Capture the cell that displays the provided text and extract its (x, y) central coordinate. 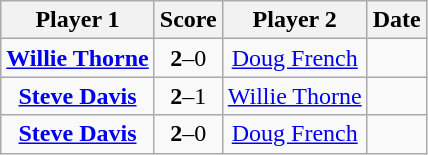
Player 2 (294, 20)
Player 1 (78, 20)
2–1 (188, 96)
Score (188, 20)
Date (396, 20)
